Return (X, Y) of the center of cell containing provided text 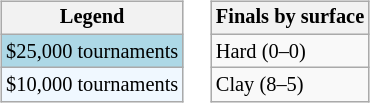
$25,000 tournaments (92, 51)
$10,000 tournaments (92, 85)
Hard (0–0) (290, 51)
Legend (92, 18)
Finals by surface (290, 18)
Clay (8–5) (290, 85)
